Scan for the cell matching the given text and deliver its (X, Y) coordinate at center. 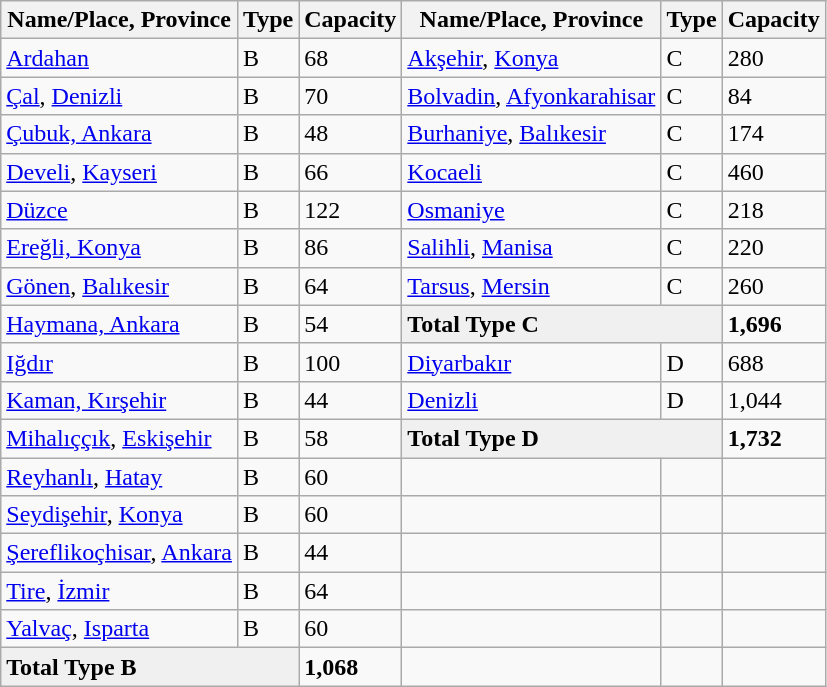
Total Type D (562, 438)
66 (350, 172)
Iğdır (120, 362)
122 (350, 210)
220 (774, 248)
Total Type B (150, 667)
Kaman, Kırşehir (120, 400)
Şereflikoçhisar, Ankara (120, 553)
Ardahan (120, 58)
280 (774, 58)
Akşehir, Konya (532, 58)
1,044 (774, 400)
86 (350, 248)
1,732 (774, 438)
70 (350, 96)
Haymana, Ankara (120, 324)
48 (350, 134)
Yalvaç, Isparta (120, 629)
Düzce (120, 210)
Bolvadin, Afyonkarahisar (532, 96)
Ereğli, Konya (120, 248)
Reyhanlı, Hatay (120, 477)
688 (774, 362)
100 (350, 362)
Mihalıççık, Eskişehir (120, 438)
260 (774, 286)
Diyarbakır (532, 362)
54 (350, 324)
Kocaeli (532, 172)
Total Type C (562, 324)
84 (774, 96)
Seydişehir, Konya (120, 515)
Develi, Kayseri (120, 172)
68 (350, 58)
174 (774, 134)
460 (774, 172)
1,696 (774, 324)
Denizli (532, 400)
Çal, Denizli (120, 96)
Burhaniye, Balıkesir (532, 134)
Salihli, Manisa (532, 248)
Osmaniye (532, 210)
Gönen, Balıkesir (120, 286)
Çubuk, Ankara (120, 134)
Tarsus, Mersin (532, 286)
Tire, İzmir (120, 591)
58 (350, 438)
1,068 (350, 667)
218 (774, 210)
